Search for the cell housing the specified text and yield its (X, Y) center coordinate. 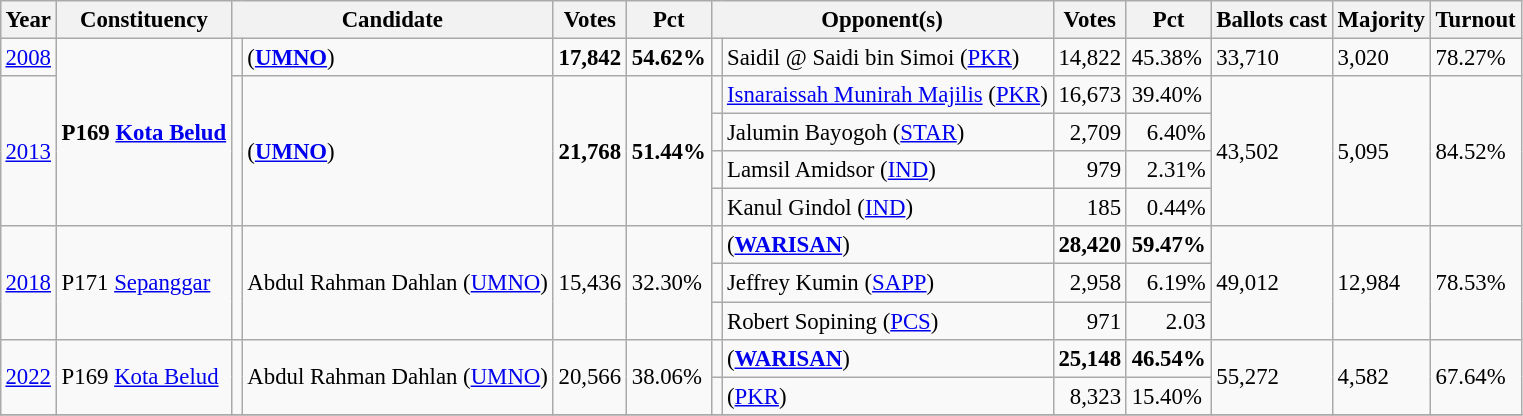
28,420 (1090, 245)
Constituency (144, 20)
49,012 (1272, 282)
0.44% (1168, 208)
Robert Sopining (PCS) (888, 321)
6.19% (1168, 283)
14,822 (1090, 57)
Year (28, 20)
32.30% (668, 282)
(PKR) (888, 396)
5,095 (1381, 151)
979 (1090, 170)
Ballots cast (1272, 20)
67.64% (1476, 376)
51.44% (668, 151)
54.62% (668, 57)
Kanul Gindol (IND) (888, 208)
2018 (28, 282)
59.47% (1168, 245)
2008 (28, 57)
6.40% (1168, 133)
45.38% (1168, 57)
2.03 (1168, 321)
185 (1090, 208)
15.40% (1168, 396)
84.52% (1476, 151)
12,984 (1381, 282)
Lamsil Amidsor (IND) (888, 170)
21,768 (590, 151)
Saidil @ Saidi bin Simoi (PKR) (888, 57)
43,502 (1272, 151)
78.27% (1476, 57)
8,323 (1090, 396)
2022 (28, 376)
39.40% (1168, 95)
971 (1090, 321)
55,272 (1272, 376)
Jalumin Bayogoh (STAR) (888, 133)
16,673 (1090, 95)
2,958 (1090, 283)
17,842 (590, 57)
Candidate (392, 20)
46.54% (1168, 358)
3,020 (1381, 57)
20,566 (590, 376)
Jeffrey Kumin (SAPP) (888, 283)
Majority (1381, 20)
2013 (28, 151)
Isnaraissah Munirah Majilis (PKR) (888, 95)
15,436 (590, 282)
P171 Sepanggar (144, 282)
4,582 (1381, 376)
78.53% (1476, 282)
2.31% (1168, 170)
Opponent(s) (882, 20)
33,710 (1272, 57)
25,148 (1090, 358)
38.06% (668, 376)
Turnout (1476, 20)
2,709 (1090, 133)
